Detect which cell encompasses the target text, then output its (X, Y) center coordinate. 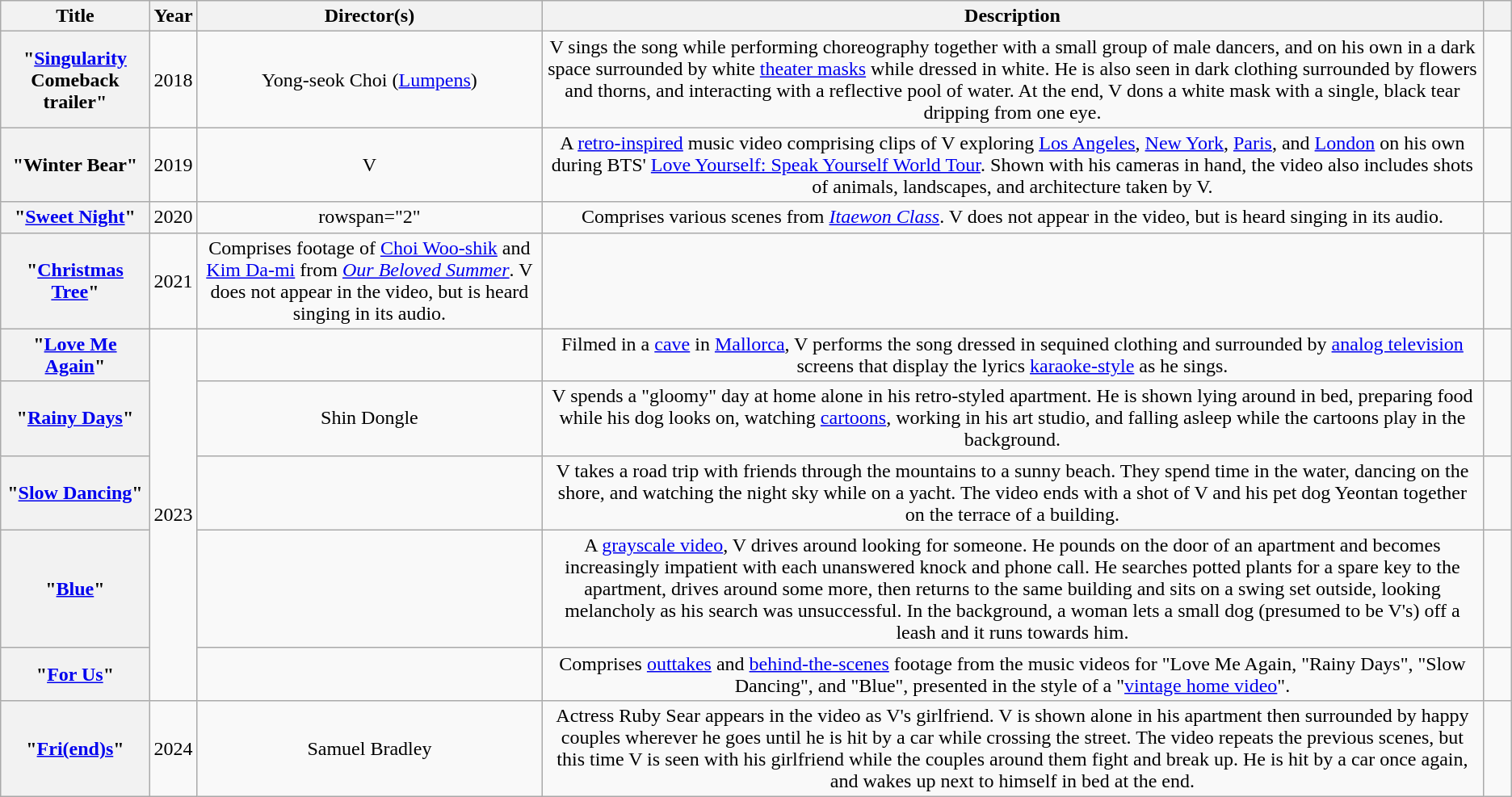
"Love Me Again" (75, 355)
Title (75, 16)
"Sweet Night" (75, 217)
2024 (173, 748)
"Fri(end)s" (75, 748)
Shin Dongle (369, 418)
2018 (173, 79)
Director(s) (369, 16)
Yong-seok Choi (Lumpens) (369, 79)
"Rainy Days" (75, 418)
2020 (173, 217)
"For Us" (75, 673)
Description (1013, 16)
Comprises various scenes from Itaewon Class. V does not appear in the video, but is heard singing in its audio. (1013, 217)
rowspan="2" (369, 217)
Year (173, 16)
2023 (173, 514)
2021 (173, 281)
"Blue" (75, 589)
"Christmas Tree" (75, 281)
"Winter Bear" (75, 165)
V (369, 165)
"Slow Dancing" (75, 493)
"Singularity Comeback trailer" (75, 79)
Samuel Bradley (369, 748)
2019 (173, 165)
Comprises footage of Choi Woo-shik and Kim Da-mi from Our Beloved Summer. V does not appear in the video, but is heard singing in its audio. (369, 281)
